Find where the given text appears and provide that cell's center as (X, Y) coordinate. 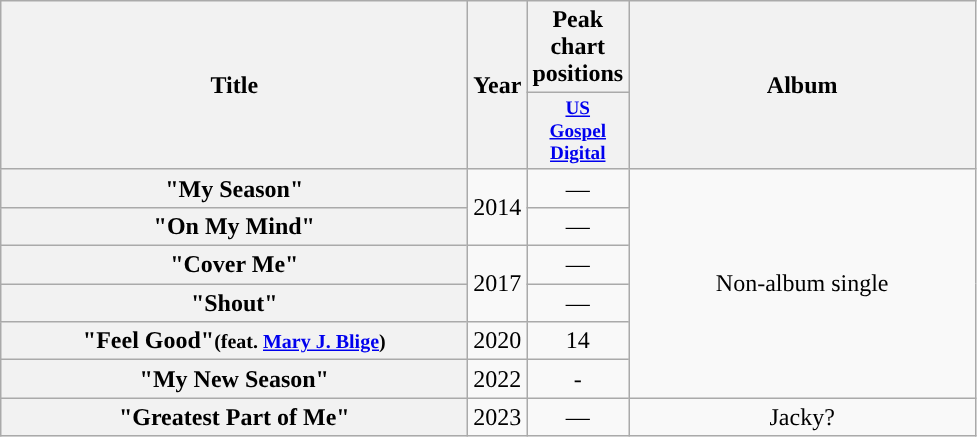
Peak chart positions (578, 47)
Non-album single (802, 283)
2022 (498, 379)
Album (802, 86)
Title (234, 86)
"My Season" (234, 188)
2023 (498, 417)
- (578, 379)
Jacky? (802, 417)
2020 (498, 341)
Year (498, 86)
"My New Season" (234, 379)
2014 (498, 207)
USGospel Digital (578, 132)
"Cover Me" (234, 265)
2017 (498, 284)
"Feel Good"(feat. Mary J. Blige) (234, 341)
14 (578, 341)
"Shout" (234, 303)
"On My Mind" (234, 227)
"Greatest Part of Me" (234, 417)
